Find where the given text appears and provide that cell's center as (x, y) coordinate. 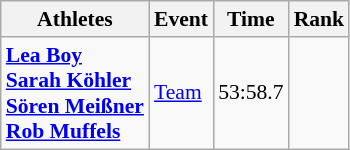
Athletes (75, 19)
Lea BoySarah KöhlerSören MeißnerRob Muffels (75, 93)
Team (181, 93)
53:58.7 (250, 93)
Rank (320, 19)
Event (181, 19)
Time (250, 19)
